Identify which cell holds the provided text, then report its (X, Y) central coordinate. 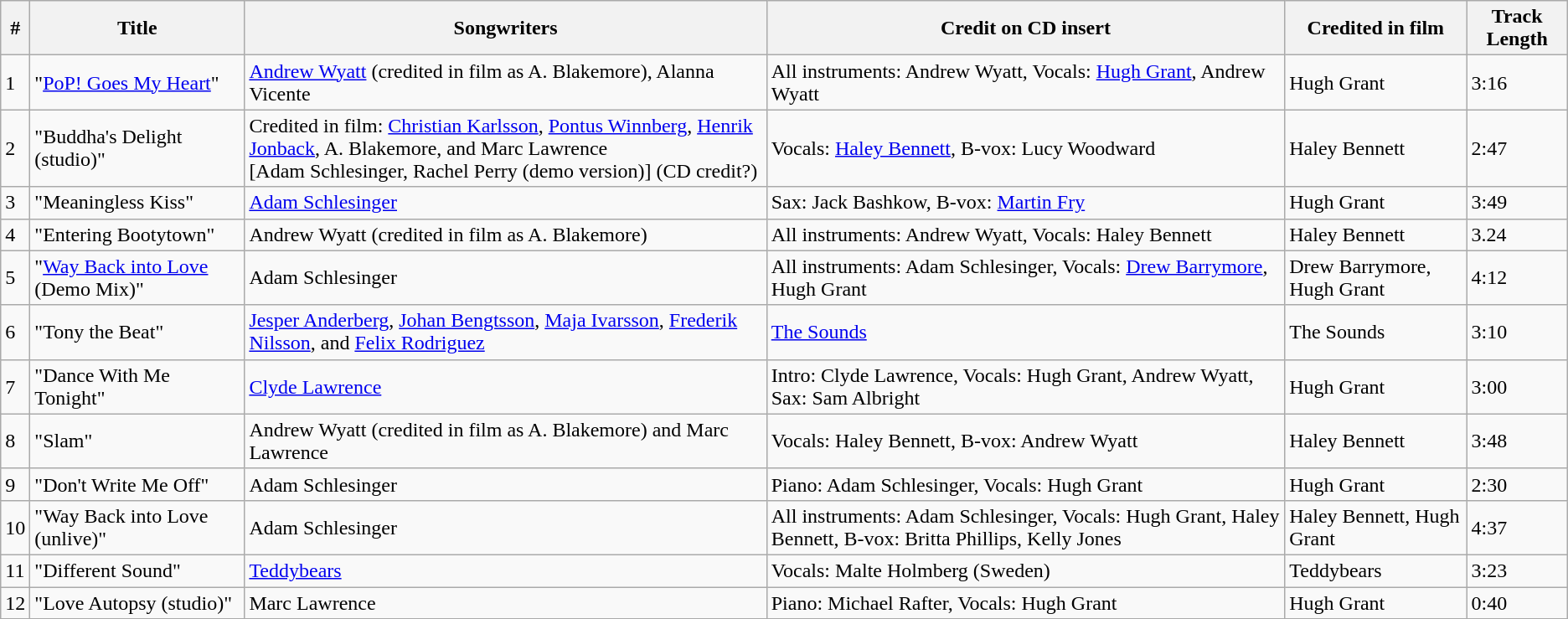
4:37 (1517, 528)
11 (15, 570)
Piano: Michael Rafter, Vocals: Hugh Grant (1025, 602)
4 (15, 235)
Credited in film (1375, 28)
# (15, 28)
1 (15, 82)
Andrew Wyatt (credited in film as A. Blakemore) and Marc Lawrence (506, 441)
All instruments: Andrew Wyatt, Vocals: Haley Bennett (1025, 235)
"Buddha's Delight (studio)" (137, 148)
3 (15, 203)
0:40 (1517, 602)
3:16 (1517, 82)
Marc Lawrence (506, 602)
Intro: Clyde Lawrence, Vocals: Hugh Grant, Andrew Wyatt, Sax: Sam Albright (1025, 387)
Track Length (1517, 28)
"Meaningless Kiss" (137, 203)
"Slam" (137, 441)
3:23 (1517, 570)
"Different Sound" (137, 570)
"Love Autopsy (studio)" (137, 602)
Drew Barrymore, Hugh Grant (1375, 278)
4:12 (1517, 278)
Sax: Jack Bashkow, B-vox: Martin Fry (1025, 203)
9 (15, 484)
Haley Bennett, Hugh Grant (1375, 528)
Jesper Anderberg, Johan Bengtsson, Maja Ivarsson, Frederik Nilsson, and Felix Rodriguez (506, 332)
7 (15, 387)
2 (15, 148)
8 (15, 441)
Vocals: Haley Bennett, B-vox: Andrew Wyatt (1025, 441)
"PoP! Goes My Heart" (137, 82)
2:47 (1517, 148)
"Way Back into Love (Demo Mix)" (137, 278)
3.24 (1517, 235)
All instruments: Adam Schlesinger, Vocals: Hugh Grant, Haley Bennett, B-vox: Britta Phillips, Kelly Jones (1025, 528)
"Entering Bootytown" (137, 235)
3:10 (1517, 332)
"Tony the Beat" (137, 332)
12 (15, 602)
3:49 (1517, 203)
10 (15, 528)
"Don't Write Me Off" (137, 484)
Clyde Lawrence (506, 387)
All instruments: Andrew Wyatt, Vocals: Hugh Grant, Andrew Wyatt (1025, 82)
3:48 (1517, 441)
2:30 (1517, 484)
3:00 (1517, 387)
Andrew Wyatt (credited in film as A. Blakemore), Alanna Vicente (506, 82)
Songwriters (506, 28)
Piano: Adam Schlesinger, Vocals: Hugh Grant (1025, 484)
5 (15, 278)
"Way Back into Love (unlive)" (137, 528)
All instruments: Adam Schlesinger, Vocals: Drew Barrymore, Hugh Grant (1025, 278)
Vocals: Malte Holmberg (Sweden) (1025, 570)
"Dance With Me Tonight" (137, 387)
Andrew Wyatt (credited in film as A. Blakemore) (506, 235)
Credit on CD insert (1025, 28)
6 (15, 332)
Title (137, 28)
Vocals: Haley Bennett, B-vox: Lucy Woodward (1025, 148)
